Locate the cell with the specified text and output its (X, Y) center coordinate. 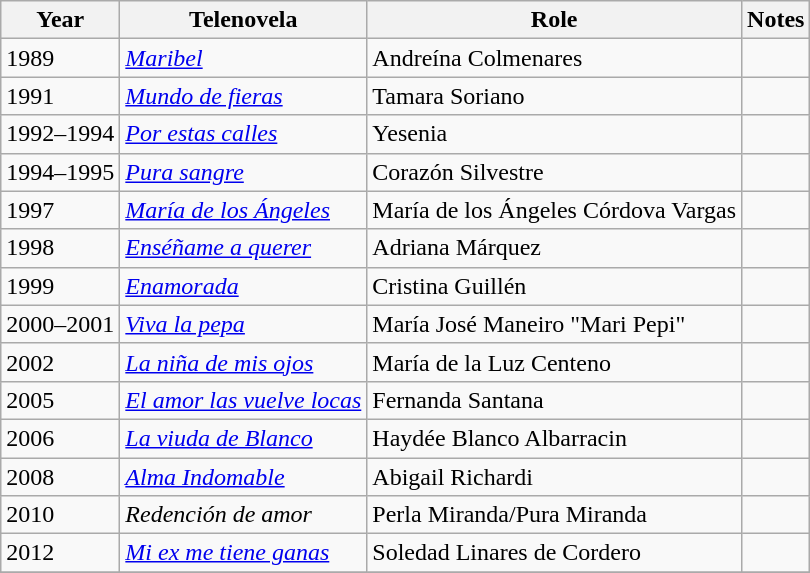
Haydée Blanco Albarracin (554, 438)
El amor las vuelve locas (244, 400)
Enséñame a querer (244, 248)
Enamorada (244, 286)
María de los Ángeles Córdova Vargas (554, 210)
Abigail Richardi (554, 477)
Perla Miranda/Pura Miranda (554, 515)
Pura sangre (244, 172)
Corazón Silvestre (554, 172)
Year (60, 20)
1992–1994 (60, 134)
2012 (60, 553)
Por estas calles (244, 134)
Adriana Márquez (554, 248)
Redención de amor (244, 515)
2008 (60, 477)
2010 (60, 515)
Notes (776, 20)
1989 (60, 58)
2002 (60, 362)
1994–1995 (60, 172)
1999 (60, 286)
Fernanda Santana (554, 400)
Telenovela (244, 20)
Soledad Linares de Cordero (554, 553)
Cristina Guillén (554, 286)
La viuda de Blanco (244, 438)
Yesenia (554, 134)
Mi ex me tiene ganas (244, 553)
Tamara Soriano (554, 96)
2006 (60, 438)
Maribel (244, 58)
La niña de mis ojos (244, 362)
1991 (60, 96)
1998 (60, 248)
María de los Ángeles (244, 210)
Mundo de fieras (244, 96)
Andreína Colmenares (554, 58)
2000–2001 (60, 324)
María de la Luz Centeno (554, 362)
2005 (60, 400)
Viva la pepa (244, 324)
Role (554, 20)
Alma Indomable (244, 477)
María José Maneiro "Mari Pepi" (554, 324)
1997 (60, 210)
